Extract the [x, y] coordinate from the center of the cell holding the provided text.  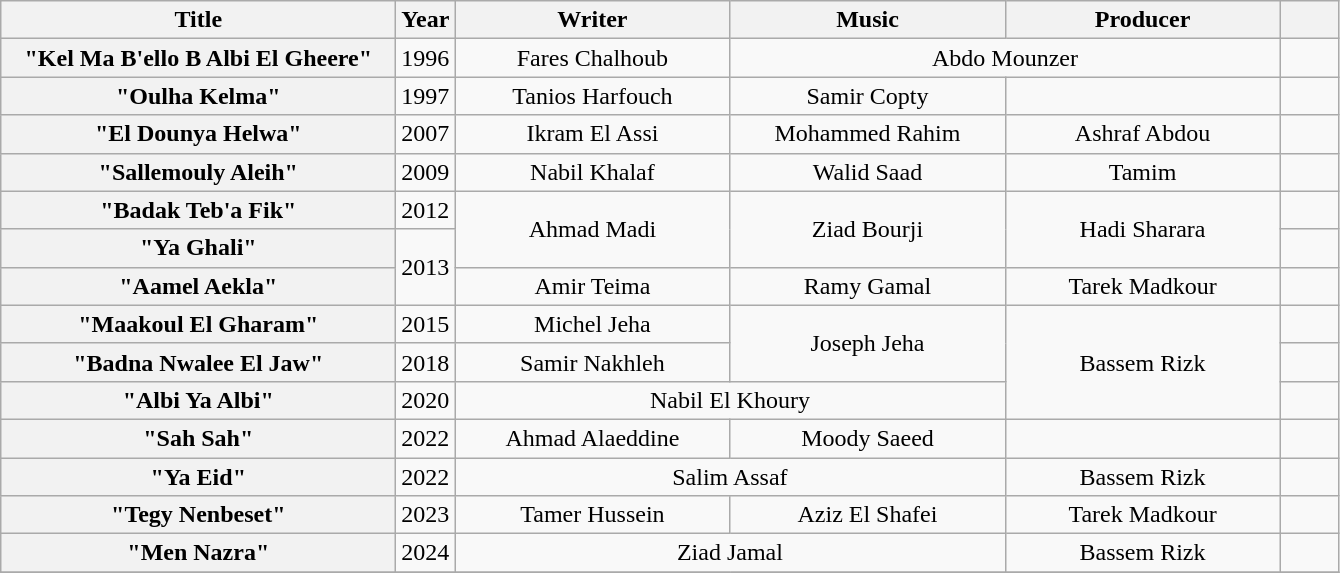
Ahmad Alaeddine [592, 438]
Ziad Jamal [730, 553]
Ramy Gamal [868, 286]
Mohammed Rahim [868, 134]
Year [426, 20]
Ziad Bourji [868, 229]
Ahmad Madi [592, 229]
Hadi Sharara [1142, 229]
"Badna Nwalee El Jaw" [198, 362]
2020 [426, 400]
Aziz El Shafei [868, 515]
2007 [426, 134]
"Ya Ghali" [198, 248]
Tamim [1142, 172]
2023 [426, 515]
Ashraf Abdou [1142, 134]
Tamer Hussein [592, 515]
"Sah Sah" [198, 438]
"Sallemouly Aleih" [198, 172]
1996 [426, 58]
2013 [426, 267]
Joseph Jeha [868, 343]
1997 [426, 96]
"El Dounya Helwa" [198, 134]
Producer [1142, 20]
"Badak Teb'a Fik" [198, 210]
"Maakoul El Gharam" [198, 324]
Nabil Khalaf [592, 172]
Samir Nakhleh [592, 362]
Tanios Harfouch [592, 96]
Walid Saad [868, 172]
2024 [426, 553]
Moody Saeed [868, 438]
Fares Chalhoub [592, 58]
2018 [426, 362]
Title [198, 20]
2015 [426, 324]
Writer [592, 20]
2009 [426, 172]
Salim Assaf [730, 477]
"Ya Eid" [198, 477]
"Tegy Nenbeset" [198, 515]
Samir Copty [868, 96]
Abdo Mounzer [1005, 58]
Ikram El Assi [592, 134]
"Aamel Aekla" [198, 286]
"Albi Ya Albi" [198, 400]
2012 [426, 210]
Amir Teima [592, 286]
Music [868, 20]
"Oulha Kelma" [198, 96]
Michel Jeha [592, 324]
"Kel Ma B'ello B Albi El Gheere" [198, 58]
Nabil El Khoury [730, 400]
"Men Nazra" [198, 553]
